Output the [x, y] coordinate of the center of the cell containing the given text.  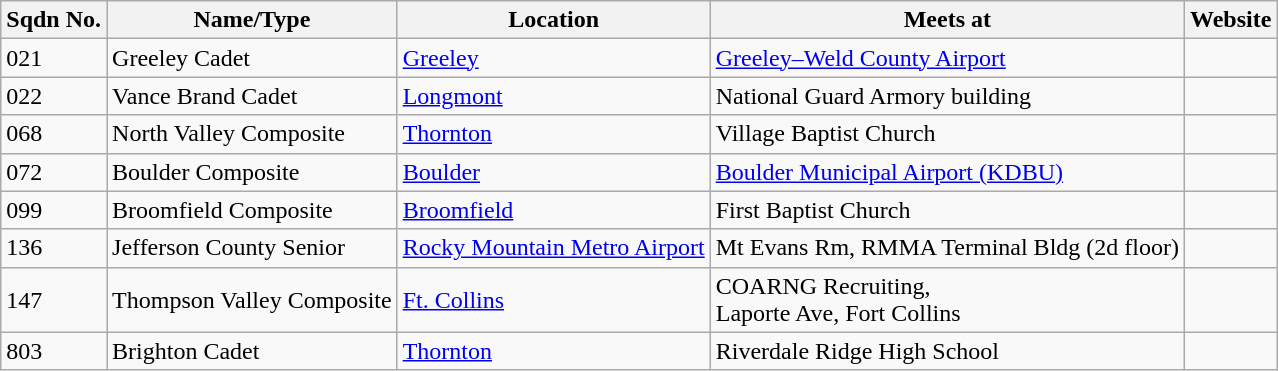
Brighton Cadet [252, 351]
Name/Type [252, 20]
Village Baptist Church [947, 134]
021 [54, 58]
Riverdale Ridge High School [947, 351]
Thompson Valley Composite [252, 300]
Vance Brand Cadet [252, 96]
Website [1230, 20]
National Guard Armory building [947, 96]
Greeley–Weld County Airport [947, 58]
147 [54, 300]
Jefferson County Senior [252, 248]
Rocky Mountain Metro Airport [554, 248]
First Baptist Church [947, 210]
Boulder Composite [252, 172]
068 [54, 134]
Greeley Cadet [252, 58]
Ft. Collins [554, 300]
022 [54, 96]
Boulder Municipal Airport (KDBU) [947, 172]
Boulder [554, 172]
Broomfield [554, 210]
Meets at [947, 20]
136 [54, 248]
072 [54, 172]
COARNG Recruiting, Laporte Ave, Fort Collins [947, 300]
North Valley Composite [252, 134]
Greeley [554, 58]
099 [54, 210]
Mt Evans Rm, RMMA Terminal Bldg (2d floor) [947, 248]
Location [554, 20]
Sqdn No. [54, 20]
Broomfield Composite [252, 210]
803 [54, 351]
Longmont [554, 96]
